Find where the given text appears and provide that cell's center as [x, y] coordinate. 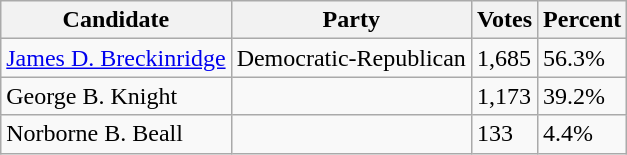
39.2% [582, 96]
Norborne B. Beall [116, 134]
4.4% [582, 134]
1,173 [504, 96]
56.3% [582, 58]
George B. Knight [116, 96]
1,685 [504, 58]
Votes [504, 20]
133 [504, 134]
James D. Breckinridge [116, 58]
Democratic-Republican [351, 58]
Party [351, 20]
Candidate [116, 20]
Percent [582, 20]
